Find where the given text appears and provide that cell's center as [x, y] coordinate. 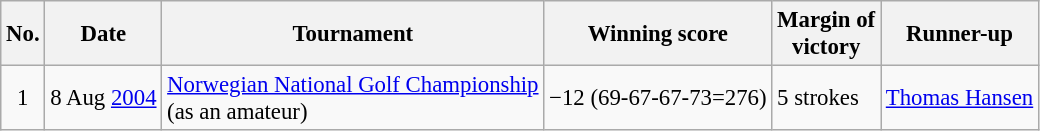
5 strokes [826, 98]
Runner-up [959, 34]
−12 (69-67-67-73=276) [658, 98]
No. [23, 34]
Tournament [353, 34]
Winning score [658, 34]
Margin ofvictory [826, 34]
Date [104, 34]
1 [23, 98]
Thomas Hansen [959, 98]
Norwegian National Golf Championship(as an amateur) [353, 98]
8 Aug 2004 [104, 98]
